Return [x, y] of the center of cell containing provided text 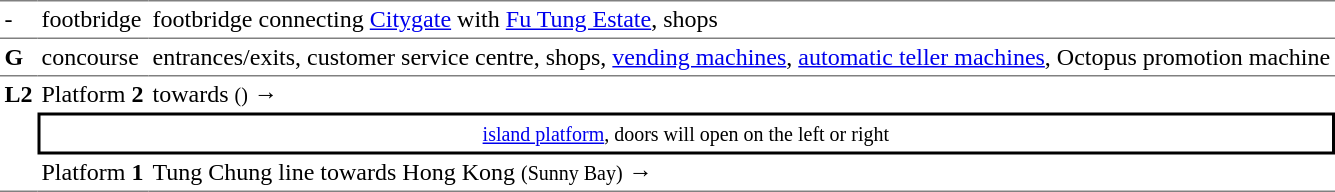
island platform, doors will open on the left or right [686, 133]
Platform 1 [92, 173]
G [18, 58]
footbridge connecting Citygate with Fu Tung Estate, shops [742, 20]
concourse [92, 58]
footbridge [92, 20]
Platform 2 [92, 94]
- [18, 20]
entrances/exits, customer service centre, shops, vending machines, automatic teller machines, Octopus promotion machine [742, 58]
Tung Chung line towards Hong Kong (Sunny Bay) → [742, 173]
towards () → [742, 94]
L2 [18, 134]
